For the text-containing cell, return its midpoint in [x, y] coordinate format. 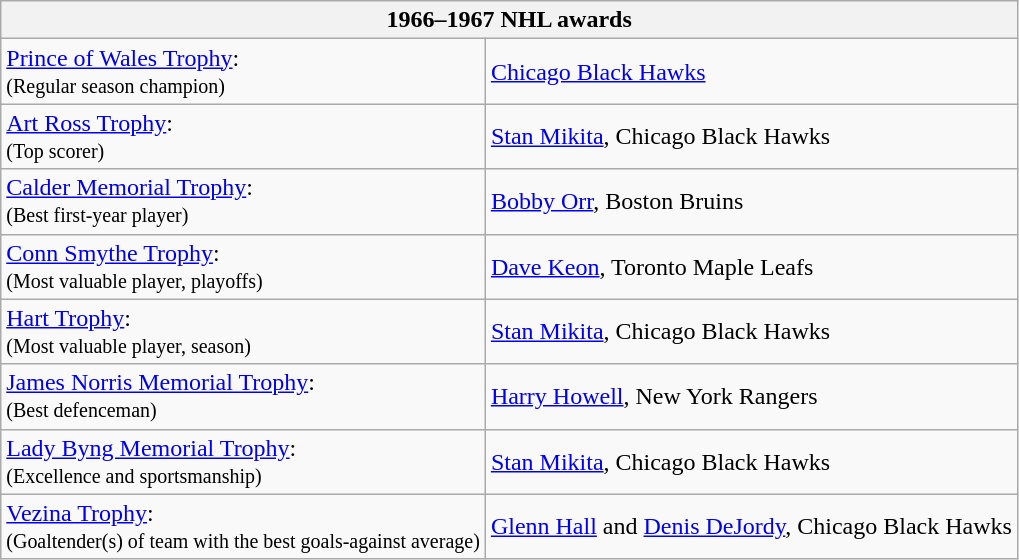
Calder Memorial Trophy:(Best first-year player) [244, 202]
Bobby Orr, Boston Bruins [751, 202]
Glenn Hall and Denis DeJordy, Chicago Black Hawks [751, 526]
Art Ross Trophy:(Top scorer) [244, 136]
1966–1967 NHL awards [510, 20]
Conn Smythe Trophy:(Most valuable player, playoffs) [244, 266]
Vezina Trophy:(Goaltender(s) of team with the best goals-against average) [244, 526]
Prince of Wales Trophy:(Regular season champion) [244, 72]
Dave Keon, Toronto Maple Leafs [751, 266]
James Norris Memorial Trophy:(Best defenceman) [244, 396]
Hart Trophy:(Most valuable player, season) [244, 332]
Harry Howell, New York Rangers [751, 396]
Lady Byng Memorial Trophy:(Excellence and sportsmanship) [244, 462]
Chicago Black Hawks [751, 72]
